Detect which cell encompasses the target text, then output its (x, y) center coordinate. 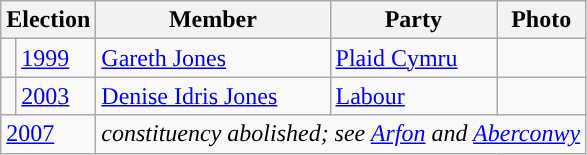
1999 (56, 58)
2007 (48, 134)
Party (414, 20)
Election (48, 20)
constituency abolished; see Arfon and Aberconwy (341, 134)
Member (213, 20)
Photo (542, 20)
2003 (56, 96)
Labour (414, 96)
Gareth Jones (213, 58)
Denise Idris Jones (213, 96)
Plaid Cymru (414, 58)
